Locate the cell with the specified text and output its (x, y) center coordinate. 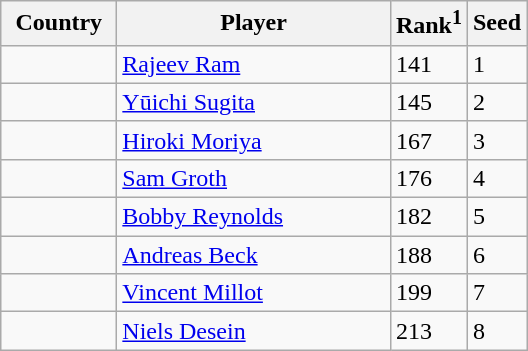
5 (496, 217)
188 (428, 255)
6 (496, 255)
Country (59, 24)
Bobby Reynolds (254, 217)
1 (496, 64)
Sam Groth (254, 178)
167 (428, 140)
199 (428, 293)
Player (254, 24)
7 (496, 293)
182 (428, 217)
Seed (496, 24)
Niels Desein (254, 331)
213 (428, 331)
Rank1 (428, 24)
Vincent Millot (254, 293)
145 (428, 102)
Rajeev Ram (254, 64)
176 (428, 178)
Yūichi Sugita (254, 102)
8 (496, 331)
4 (496, 178)
3 (496, 140)
2 (496, 102)
Hiroki Moriya (254, 140)
Andreas Beck (254, 255)
141 (428, 64)
